Pinpoint the cell where the given text exists, returning its (X, Y) midpoint coordinate. 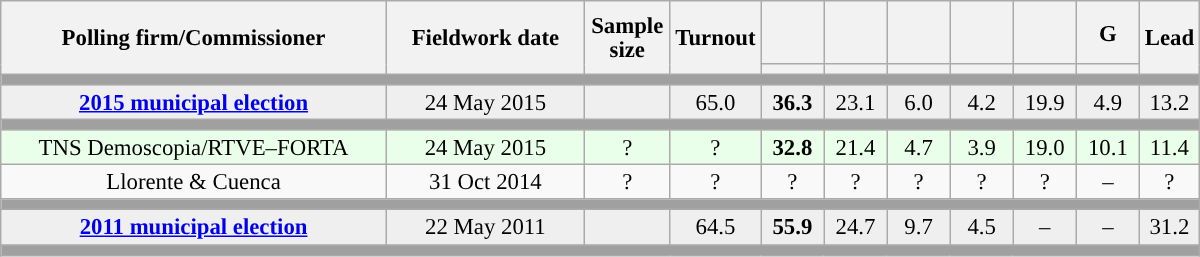
22 May 2011 (485, 228)
Turnout (716, 38)
Lead (1169, 38)
31 Oct 2014 (485, 182)
4.2 (982, 102)
32.8 (792, 148)
21.4 (856, 148)
23.1 (856, 102)
64.5 (716, 228)
TNS Demoscopia/RTVE–FORTA (194, 148)
2011 municipal election (194, 228)
31.2 (1169, 228)
2015 municipal election (194, 102)
G (1108, 32)
19.9 (1044, 102)
10.1 (1108, 148)
13.2 (1169, 102)
4.7 (918, 148)
Sample size (627, 38)
3.9 (982, 148)
Polling firm/Commissioner (194, 38)
11.4 (1169, 148)
Llorente & Cuenca (194, 182)
9.7 (918, 228)
65.0 (716, 102)
55.9 (792, 228)
19.0 (1044, 148)
4.9 (1108, 102)
Fieldwork date (485, 38)
24.7 (856, 228)
4.5 (982, 228)
36.3 (792, 102)
6.0 (918, 102)
